Return the (X, Y) coordinate for the center point of the cell that contains the specified text.  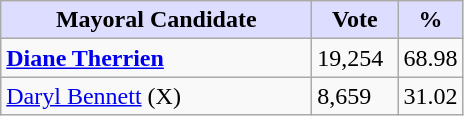
Daryl Bennett (X) (156, 96)
19,254 (355, 58)
68.98 (430, 58)
Vote (355, 20)
Mayoral Candidate (156, 20)
Diane Therrien (156, 58)
31.02 (430, 96)
8,659 (355, 96)
% (430, 20)
